Pinpoint the cell where the given text exists, returning its [x, y] midpoint coordinate. 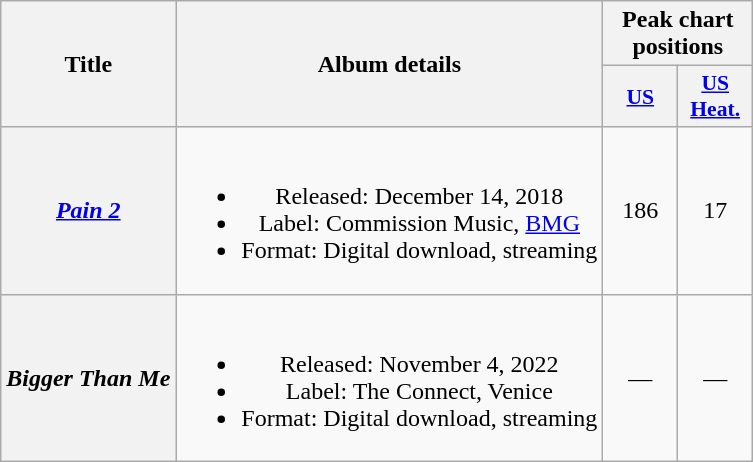
USHeat. [716, 96]
186 [640, 210]
Bigger Than Me [88, 378]
17 [716, 210]
Title [88, 64]
Pain 2 [88, 210]
Released: November 4, 2022Label: The Connect, VeniceFormat: Digital download, streaming [390, 378]
Album details [390, 64]
US [640, 96]
Released: December 14, 2018Label: Commission Music, BMGFormat: Digital download, streaming [390, 210]
Peak chart positions [678, 34]
